Find where the given text appears and provide that cell's center as [x, y] coordinate. 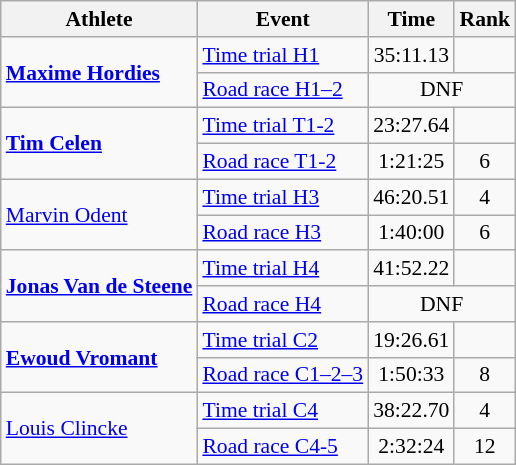
Jonas Van de Steene [100, 286]
Ewoud Vromant [100, 358]
23:27.64 [411, 126]
Maxime Hordies [100, 72]
Tim Celen [100, 144]
41:52.22 [411, 269]
Road race H4 [282, 304]
Event [282, 19]
1:50:33 [411, 375]
19:26.61 [411, 340]
35:11.13 [411, 55]
Marvin Odent [100, 214]
Athlete [100, 19]
Road race H1–2 [282, 90]
Road race C1–2–3 [282, 375]
38:22.70 [411, 411]
1:21:25 [411, 162]
Rank [484, 19]
2:32:24 [411, 447]
Time trial H1 [282, 55]
Time trial C2 [282, 340]
Time trial T1-2 [282, 126]
8 [484, 375]
Time trial H4 [282, 269]
12 [484, 447]
1:40:00 [411, 233]
46:20.51 [411, 197]
Road race T1-2 [282, 162]
Time [411, 19]
Time trial H3 [282, 197]
Road race H3 [282, 233]
Road race C4-5 [282, 447]
Time trial C4 [282, 411]
Louis Clincke [100, 428]
